For the text-containing cell, return its midpoint in (x, y) coordinate format. 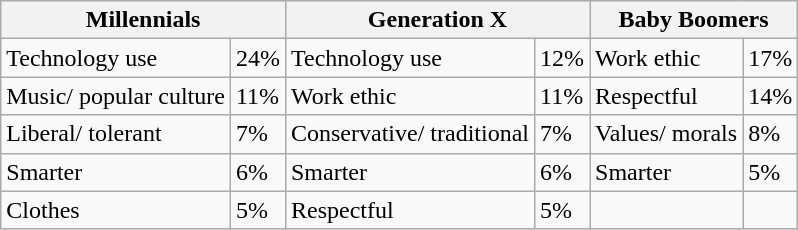
Millennials (144, 20)
Baby Boomers (694, 20)
Values/ morals (666, 134)
12% (562, 58)
Conservative/ traditional (410, 134)
Generation X (437, 20)
Liberal/ tolerant (116, 134)
Clothes (116, 210)
17% (770, 58)
8% (770, 134)
14% (770, 96)
24% (258, 58)
Music/ popular culture (116, 96)
